From the cell containing the given text, extract its center point as [X, Y] coordinate. 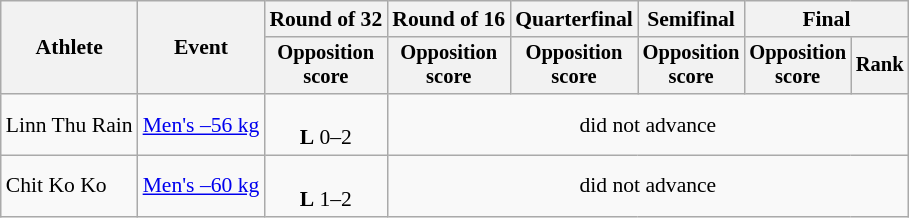
Round of 16 [448, 19]
L 0–2 [326, 124]
Athlete [70, 48]
Quarterfinal [574, 19]
Linn Thu Rain [70, 124]
Men's –60 kg [202, 186]
Final [826, 19]
Rank [880, 66]
Round of 32 [326, 19]
Chit Ko Ko [70, 186]
L 1–2 [326, 186]
Men's –56 kg [202, 124]
Event [202, 48]
Semifinal [692, 19]
